Output the [x, y] coordinate of the center of the cell containing the given text.  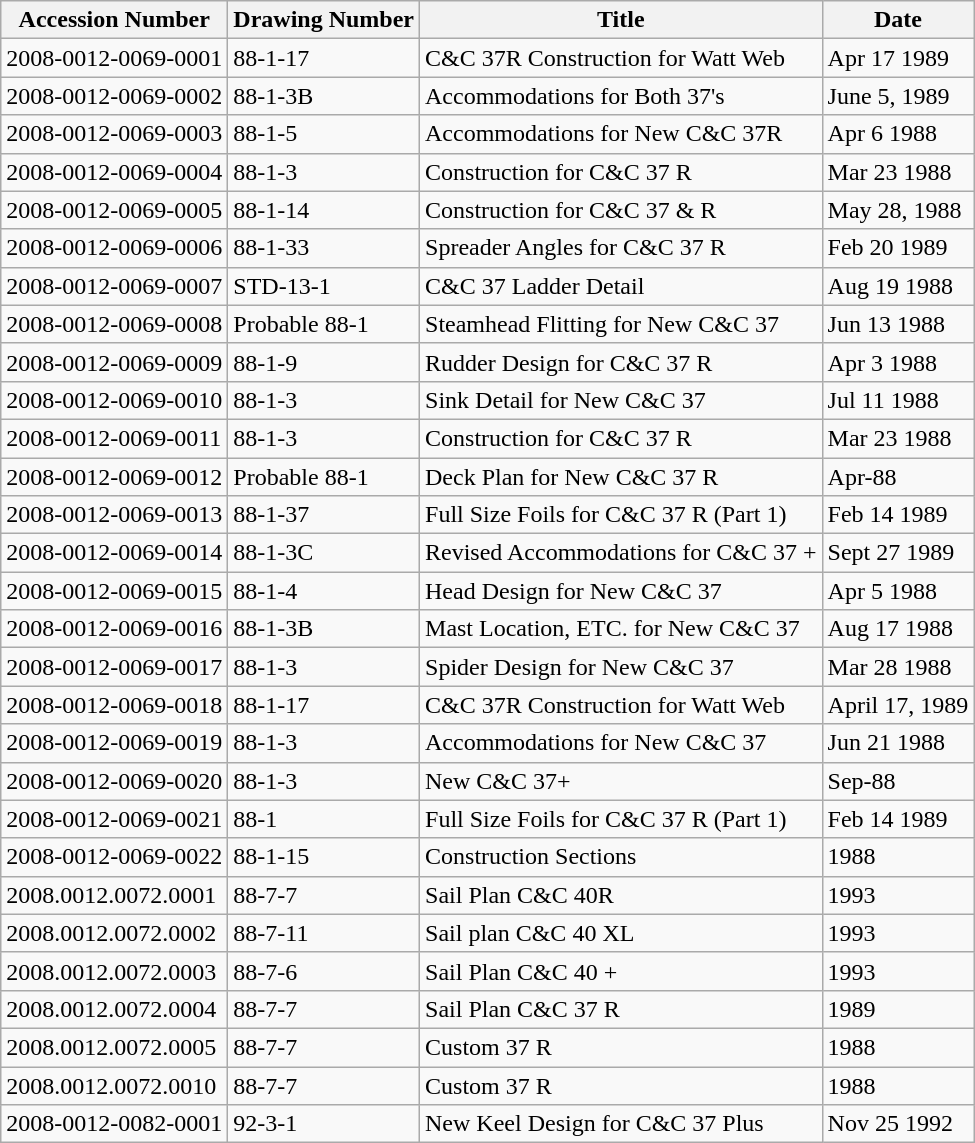
Sail Plan C&C 40R [622, 895]
Apr 17 1989 [898, 58]
2008-0012-0069-0003 [114, 134]
2008-0012-0069-0002 [114, 96]
2008-0012-0069-0022 [114, 857]
Accommodations for Both 37's [622, 96]
88-1-37 [324, 515]
2008.0012.0072.0005 [114, 1047]
2008-0012-0069-0004 [114, 172]
Sail Plan C&C 37 R [622, 1009]
Apr-88 [898, 477]
88-1 [324, 819]
Aug 19 1988 [898, 286]
Jun 21 1988 [898, 743]
2008.0012.0072.0010 [114, 1085]
2008.0012.0072.0004 [114, 1009]
Deck Plan for New C&C 37 R [622, 477]
May 28, 1988 [898, 210]
Rudder Design for C&C 37 R [622, 362]
2008-0012-0069-0005 [114, 210]
Revised Accommodations for C&C 37 + [622, 553]
Sail Plan C&C 40 + [622, 971]
June 5, 1989 [898, 96]
Sail plan C&C 40 XL [622, 933]
88-1-15 [324, 857]
Accommodations for New C&C 37 [622, 743]
Nov 25 1992 [898, 1124]
Apr 3 1988 [898, 362]
2008-0012-0069-0008 [114, 324]
Construction for C&C 37 & R [622, 210]
Sept 27 1989 [898, 553]
C&C 37 Ladder Detail [622, 286]
Spreader Angles for C&C 37 R [622, 248]
Head Design for New C&C 37 [622, 591]
Spider Design for New C&C 37 [622, 667]
Accommodations for New C&C 37R [622, 134]
Apr 6 1988 [898, 134]
2008.0012.0072.0003 [114, 971]
2008-0012-0069-0016 [114, 629]
Mast Location, ETC. for New C&C 37 [622, 629]
2008-0012-0069-0010 [114, 400]
Jul 11 1988 [898, 400]
2008-0012-0069-0006 [114, 248]
April 17, 1989 [898, 705]
2008-0012-0069-0014 [114, 553]
Sep-88 [898, 781]
Title [622, 20]
Aug 17 1988 [898, 629]
88-1-5 [324, 134]
88-1-14 [324, 210]
Feb 20 1989 [898, 248]
88-7-11 [324, 933]
Accession Number [114, 20]
2008-0012-0069-0017 [114, 667]
Date [898, 20]
88-1-33 [324, 248]
2008-0012-0069-0011 [114, 438]
2008-0012-0069-0007 [114, 286]
2008.0012.0072.0002 [114, 933]
2008-0012-0069-0015 [114, 591]
Sink Detail for New C&C 37 [622, 400]
2008-0012-0069-0001 [114, 58]
2008-0012-0069-0013 [114, 515]
2008-0012-0082-0001 [114, 1124]
STD-13-1 [324, 286]
88-1-3C [324, 553]
88-1-4 [324, 591]
2008-0012-0069-0020 [114, 781]
Mar 28 1988 [898, 667]
2008-0012-0069-0012 [114, 477]
88-7-6 [324, 971]
2008.0012.0072.0001 [114, 895]
1989 [898, 1009]
2008-0012-0069-0018 [114, 705]
Steamhead Flitting for New C&C 37 [622, 324]
92-3-1 [324, 1124]
Drawing Number [324, 20]
2008-0012-0069-0009 [114, 362]
New C&C 37+ [622, 781]
Apr 5 1988 [898, 591]
2008-0012-0069-0019 [114, 743]
88-1-9 [324, 362]
2008-0012-0069-0021 [114, 819]
Construction Sections [622, 857]
New Keel Design for C&C 37 Plus [622, 1124]
Jun 13 1988 [898, 324]
